Return the [x, y] coordinate for the center point of the cell that contains the specified text.  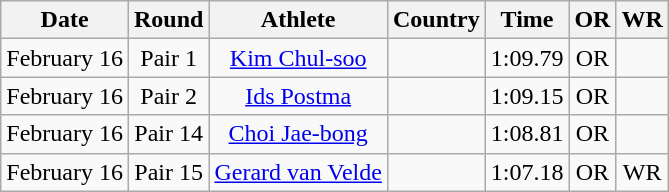
Pair 14 [168, 134]
Ids Postma [298, 96]
1:09.15 [527, 96]
1:09.79 [527, 58]
Round [168, 20]
Date [65, 20]
Kim Chul-soo [298, 58]
1:07.18 [527, 172]
Pair 2 [168, 96]
Choi Jae-bong [298, 134]
Country [436, 20]
Pair 15 [168, 172]
Athlete [298, 20]
Pair 1 [168, 58]
1:08.81 [527, 134]
Time [527, 20]
Gerard van Velde [298, 172]
